Pinpoint the cell where the given text exists, returning its (X, Y) midpoint coordinate. 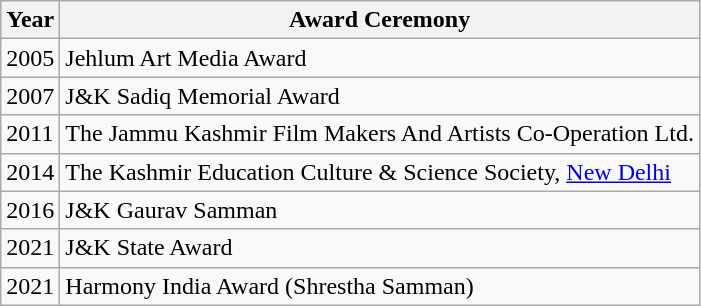
Award Ceremony (380, 20)
J&K State Award (380, 248)
Jehlum Art Media Award (380, 58)
2014 (30, 172)
The Jammu Kashmir Film Makers And Artists Co-Operation Ltd. (380, 134)
2016 (30, 210)
J&K Sadiq Memorial Award (380, 96)
Year (30, 20)
J&K Gaurav Samman (380, 210)
2007 (30, 96)
Harmony India Award (Shrestha Samman) (380, 286)
The Kashmir Education Culture & Science Society, New Delhi (380, 172)
2005 (30, 58)
2011 (30, 134)
